Scan for the cell matching the given text and deliver its (X, Y) coordinate at center. 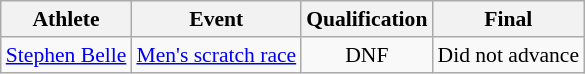
Stephen Belle (66, 55)
Did not advance (508, 55)
Athlete (66, 19)
Event (216, 19)
Men's scratch race (216, 55)
Qualification (366, 19)
Final (508, 19)
DNF (366, 55)
